Pinpoint the cell where the given text exists, returning its (X, Y) midpoint coordinate. 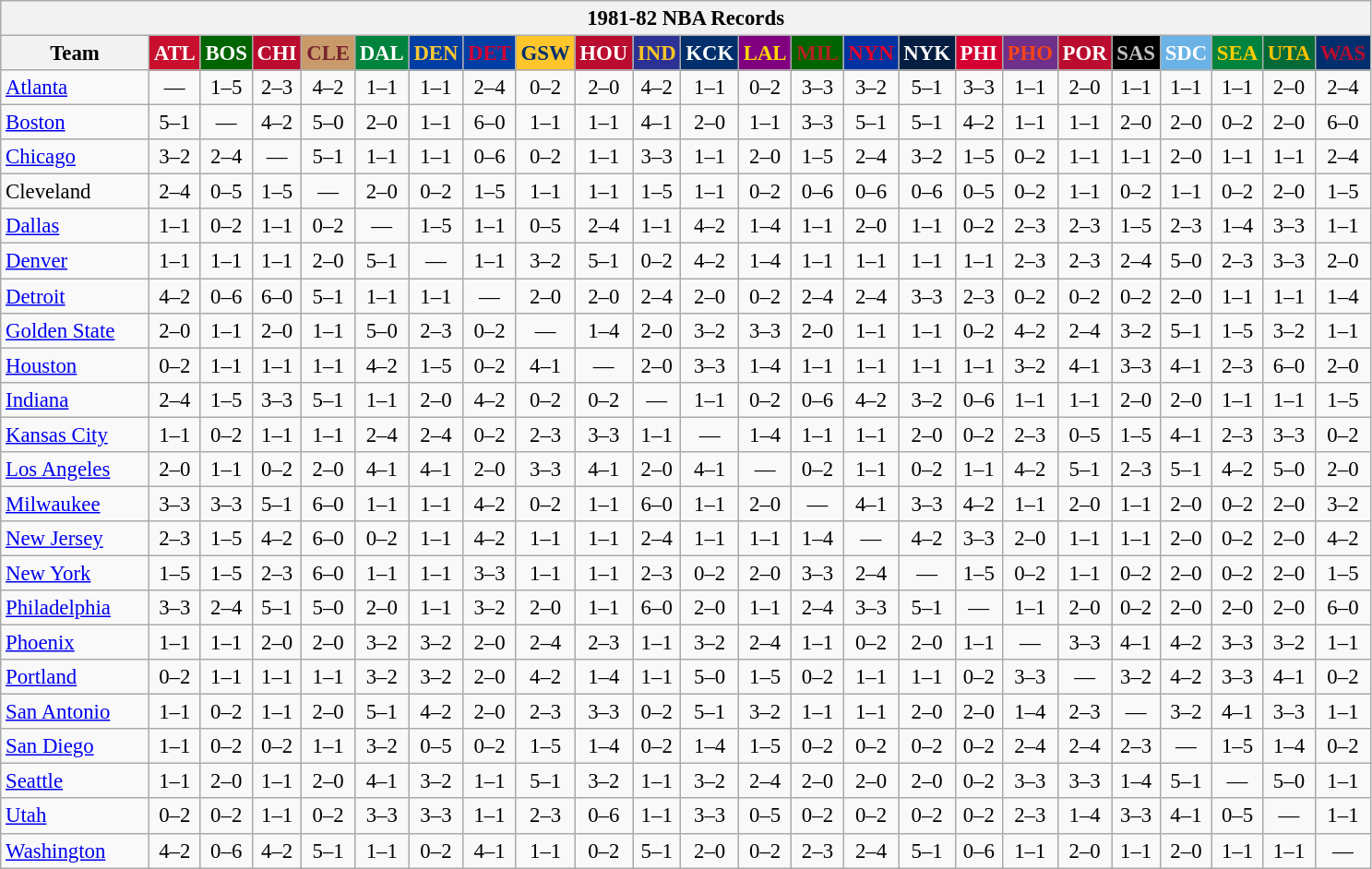
SAS (1136, 54)
Utah (76, 816)
NYK (926, 54)
Kansas City (76, 434)
Houston (76, 365)
IND (657, 54)
SDC (1186, 54)
PHI (978, 54)
San Antonio (76, 712)
Golden State (76, 330)
New York (76, 573)
Seattle (76, 781)
HOU (603, 54)
ATL (174, 54)
Los Angeles (76, 470)
Team (76, 54)
CHI (277, 54)
CLE (328, 54)
UTA (1288, 54)
Phoenix (76, 643)
Denver (76, 261)
SEA (1238, 54)
1981-82 NBA Records (686, 18)
LAL (764, 54)
San Diego (76, 746)
Detroit (76, 296)
Milwaukee (76, 504)
Washington (76, 851)
DET (489, 54)
MIL (817, 54)
PHO (1030, 54)
Chicago (76, 157)
DEN (435, 54)
BOS (226, 54)
Portland (76, 677)
KCK (710, 54)
Indiana (76, 399)
Dallas (76, 226)
NYN (871, 54)
Philadelphia (76, 608)
GSW (545, 54)
New Jersey (76, 539)
Cleveland (76, 192)
POR (1085, 54)
Atlanta (76, 88)
Boston (76, 123)
WAS (1342, 54)
DAL (382, 54)
